Search for the cell housing the specified text and yield its [x, y] center coordinate. 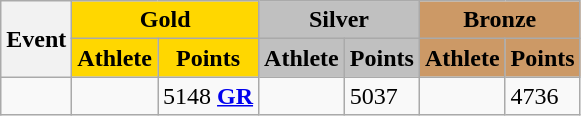
5148 GR [208, 96]
4736 [542, 96]
Silver [340, 20]
Bronze [500, 20]
Gold [166, 20]
Event [36, 39]
5037 [382, 96]
